For the text-containing cell, return its midpoint in (x, y) coordinate format. 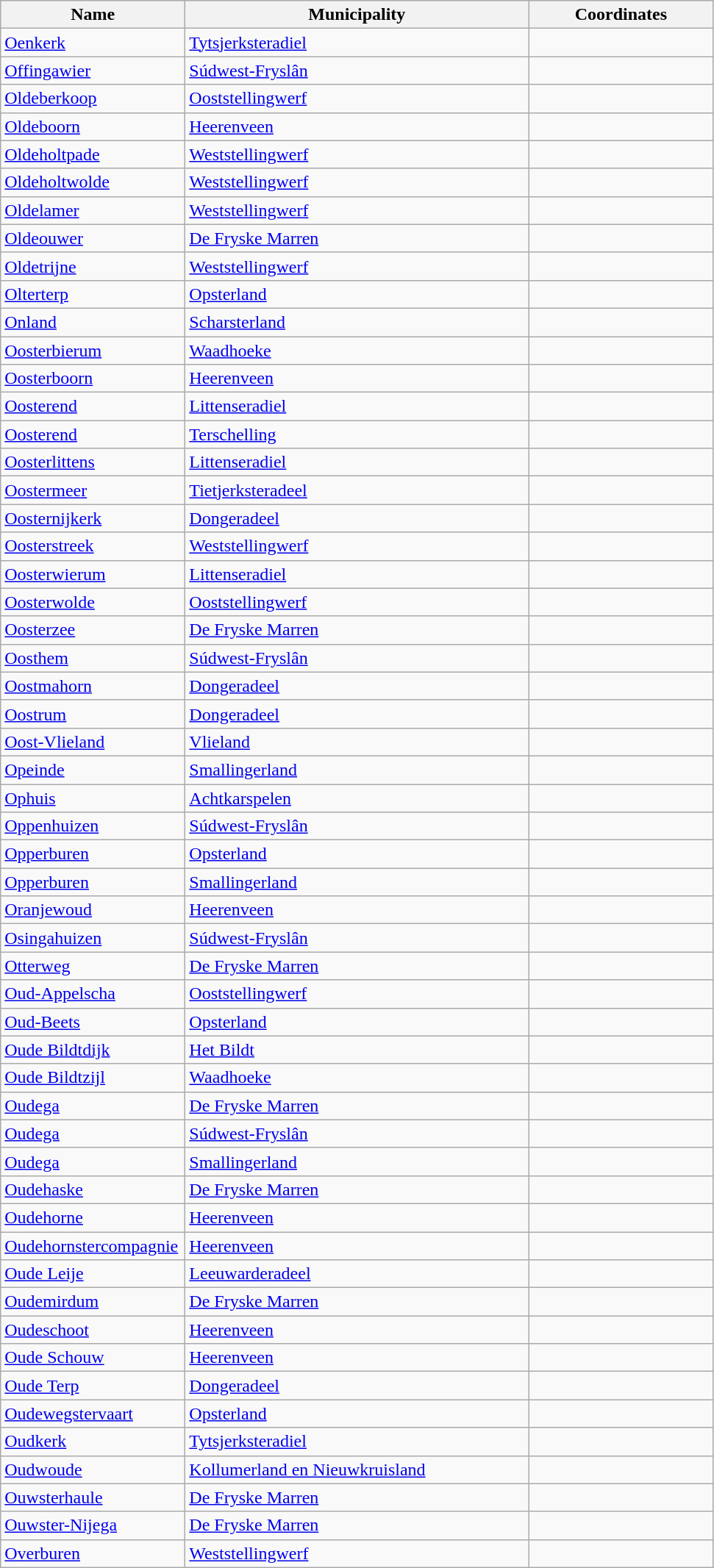
Oosthem (93, 658)
Oldeberkoop (93, 99)
Oosternijkerk (93, 518)
Leeuwarderadeel (357, 1274)
Ophuis (93, 798)
Oldeholtwolde (93, 182)
Oud-Appelscha (93, 994)
Terschelling (357, 434)
Oude Bildtdijk (93, 1050)
Oud-Beets (93, 1022)
Oudehorne (93, 1217)
Oudewegstervaart (93, 1414)
Oudkerk (93, 1442)
Oosterboorn (93, 379)
Oudwoude (93, 1469)
Oosterzee (93, 630)
Kollumerland en Nieuwkruisland (357, 1469)
Oudehornstercompagnie (93, 1246)
Oosterstreek (93, 546)
Het Bildt (357, 1050)
Oude Bildtzijl (93, 1078)
Oudemirdum (93, 1302)
Achtkarspelen (357, 798)
Oenkerk (93, 43)
Overburen (93, 1553)
Oppenhuizen (93, 826)
Otterweg (93, 966)
Oosterlittens (93, 462)
Oldeboorn (93, 126)
Oude Schouw (93, 1358)
Oldelamer (93, 210)
Oosterbierum (93, 351)
Tietjerksteradeel (357, 490)
Coordinates (621, 15)
Onland (93, 322)
Oldetrijne (93, 266)
Olterterp (93, 294)
Oostermeer (93, 490)
Ouwsterhaule (93, 1497)
Oostrum (93, 714)
Oudeschoot (93, 1330)
Oost-Vlieland (93, 742)
Oosterwolde (93, 602)
Scharsterland (357, 322)
Osingahuizen (93, 938)
Oostmahorn (93, 686)
Oosterwierum (93, 574)
Oldeholtpade (93, 154)
Offingawier (93, 71)
Oude Leije (93, 1274)
Name (93, 15)
Vlieland (357, 742)
Opeinde (93, 770)
Oudehaske (93, 1189)
Municipality (357, 15)
Oude Terp (93, 1386)
Oranjewoud (93, 910)
Ouwster-Nijega (93, 1525)
Oldeouwer (93, 238)
